Extract the [X, Y] coordinate from the center of the cell holding the provided text.  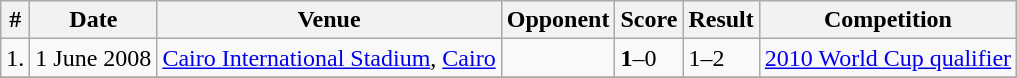
1 June 2008 [94, 58]
Venue [329, 20]
# [16, 20]
2010 World Cup qualifier [888, 58]
1. [16, 58]
Score [649, 20]
1–2 [721, 58]
Result [721, 20]
Opponent [558, 20]
1–0 [649, 58]
Cairo International Stadium, Cairo [329, 58]
Competition [888, 20]
Date [94, 20]
